Identify which cell holds the provided text, then report its [x, y] central coordinate. 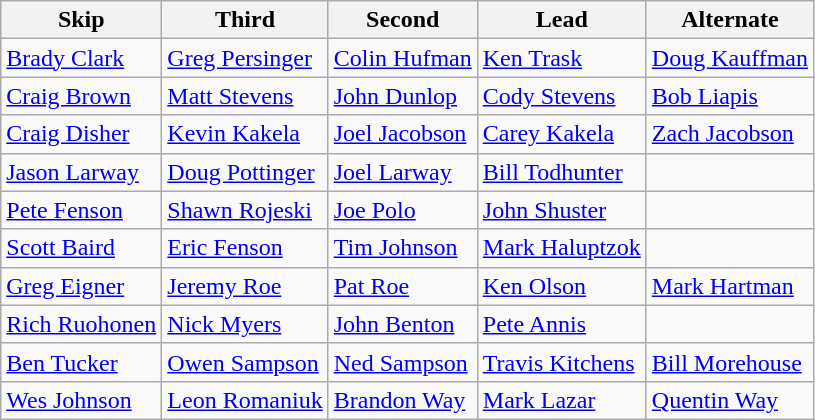
Jason Larway [82, 172]
Wes Johnson [82, 400]
Brady Clark [82, 58]
Nick Myers [245, 324]
John Dunlop [402, 96]
Lead [562, 20]
Leon Romaniuk [245, 400]
Craig Disher [82, 134]
Joel Jacobson [402, 134]
Quentin Way [730, 400]
Third [245, 20]
Travis Kitchens [562, 362]
John Shuster [562, 210]
Greg Eigner [82, 286]
Cody Stevens [562, 96]
Greg Persinger [245, 58]
John Benton [402, 324]
Rich Ruohonen [82, 324]
Doug Kauffman [730, 58]
Scott Baird [82, 248]
Bill Todhunter [562, 172]
Bill Morehouse [730, 362]
Doug Pottinger [245, 172]
Joel Larway [402, 172]
Owen Sampson [245, 362]
Tim Johnson [402, 248]
Mark Lazar [562, 400]
Pete Annis [562, 324]
Craig Brown [82, 96]
Colin Hufman [402, 58]
Eric Fenson [245, 248]
Mark Hartman [730, 286]
Joe Polo [402, 210]
Pete Fenson [82, 210]
Second [402, 20]
Mark Haluptzok [562, 248]
Ken Trask [562, 58]
Zach Jacobson [730, 134]
Kevin Kakela [245, 134]
Pat Roe [402, 286]
Skip [82, 20]
Matt Stevens [245, 96]
Ben Tucker [82, 362]
Carey Kakela [562, 134]
Ned Sampson [402, 362]
Jeremy Roe [245, 286]
Bob Liapis [730, 96]
Brandon Way [402, 400]
Ken Olson [562, 286]
Alternate [730, 20]
Shawn Rojeski [245, 210]
